Return the [X, Y] coordinate for the center point of the cell that contains the specified text.  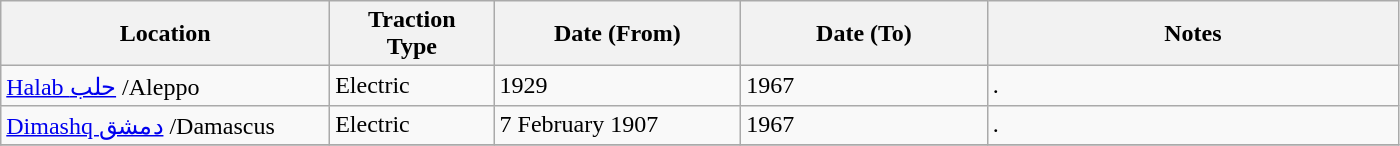
Halab حلب /Aleppo [166, 86]
Dimashq دمشق /Damascus [166, 125]
1929 [618, 86]
Notes [1192, 34]
TractionType [412, 34]
Date (From) [618, 34]
Date (To) [864, 34]
7 February 1907 [618, 125]
Location [166, 34]
